Identify which cell holds the provided text, then report its (X, Y) central coordinate. 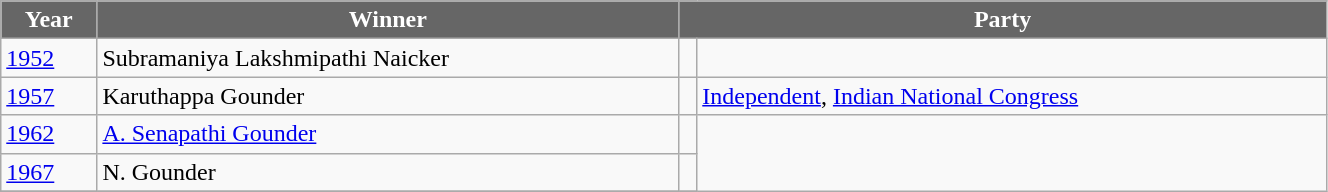
N. Gounder (388, 172)
Independent, Indian National Congress (1012, 96)
Year (49, 20)
Party (1003, 20)
Subramaniya Lakshmipathi Naicker (388, 58)
Karuthappa Gounder (388, 96)
1952 (49, 58)
A. Senapathi Gounder (388, 134)
1967 (49, 172)
Winner (388, 20)
1957 (49, 96)
1962 (49, 134)
